For the text-containing cell, return its midpoint in [x, y] coordinate format. 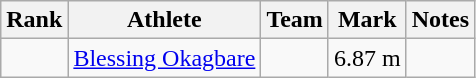
Team [295, 20]
Rank [34, 20]
Blessing Okagbare [164, 58]
Mark [367, 20]
Athlete [164, 20]
6.87 m [367, 58]
Notes [440, 20]
